Determine the [X, Y] coordinate at the center of the cell enclosing the given text.  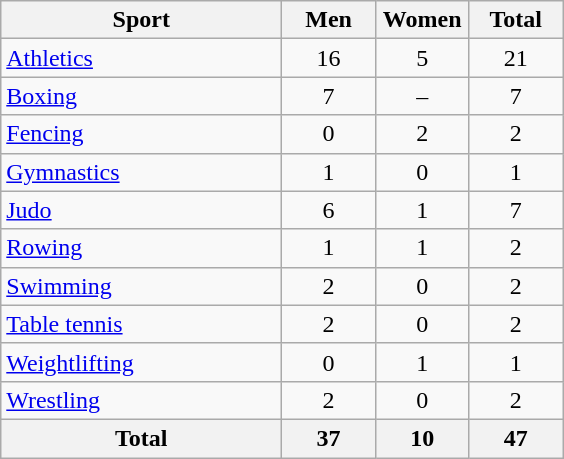
21 [516, 58]
10 [422, 438]
Boxing [142, 96]
Judo [142, 210]
Rowing [142, 248]
Swimming [142, 286]
Fencing [142, 134]
6 [329, 210]
Men [329, 20]
5 [422, 58]
Women [422, 20]
– [422, 96]
16 [329, 58]
Sport [142, 20]
37 [329, 438]
Weightlifting [142, 362]
47 [516, 438]
Wrestling [142, 400]
Gymnastics [142, 172]
Athletics [142, 58]
Table tennis [142, 324]
